Determine the [X, Y] coordinate at the center of the cell enclosing the given text.  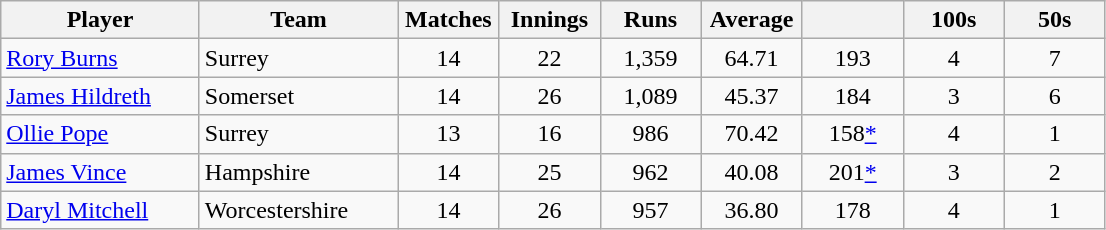
Worcestershire [298, 210]
6 [1054, 96]
Runs [650, 20]
Team [298, 20]
1,359 [650, 58]
Daryl Mitchell [100, 210]
962 [650, 172]
Matches [448, 20]
2 [1054, 172]
Hampshire [298, 172]
James Hildreth [100, 96]
Innings [550, 20]
986 [650, 134]
70.42 [752, 134]
16 [550, 134]
178 [852, 210]
184 [852, 96]
64.71 [752, 58]
45.37 [752, 96]
13 [448, 134]
Somerset [298, 96]
158* [852, 134]
James Vince [100, 172]
Rory Burns [100, 58]
100s [954, 20]
50s [1054, 20]
36.80 [752, 210]
Player [100, 20]
40.08 [752, 172]
Average [752, 20]
193 [852, 58]
957 [650, 210]
25 [550, 172]
201* [852, 172]
7 [1054, 58]
1,089 [650, 96]
Ollie Pope [100, 134]
22 [550, 58]
